Provide the (x, y) coordinate of the cell's center where the given text is located.  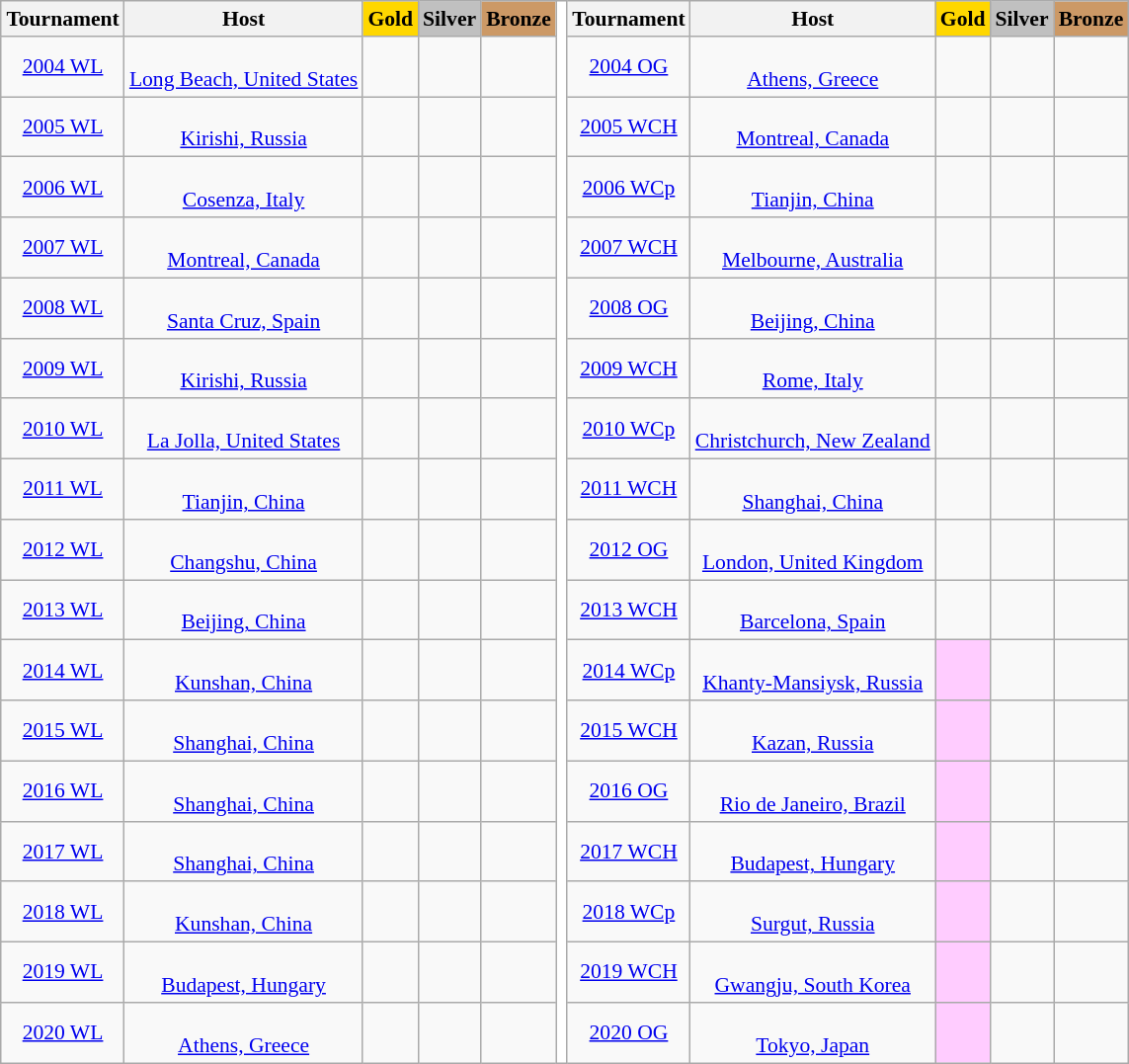
2018 WL (62, 913)
Long Beach, United States (244, 67)
2019 WL (62, 972)
Rome, Italy (813, 368)
La Jolla, United States (244, 429)
2009 WCH (628, 368)
2006 WCp (628, 188)
2010 WCp (628, 429)
2015 WL (62, 731)
Christchurch, New Zealand (813, 429)
London, United Kingdom (813, 549)
2004 OG (628, 67)
2012 WL (62, 549)
Rio de Janeiro, Brazil (813, 790)
2017 WL (62, 852)
2008 WL (62, 308)
2014 WL (62, 670)
Gwangju, South Korea (813, 972)
2016 WL (62, 790)
2004 WL (62, 67)
2011 WL (62, 490)
2020 OG (628, 1033)
2009 WL (62, 368)
Tokyo, Japan (813, 1033)
Melbourne, Australia (813, 247)
2006 WL (62, 188)
2017 WCH (628, 852)
2015 WCH (628, 731)
2019 WCH (628, 972)
2008 OG (628, 308)
Changshu, China (244, 549)
2007 WL (62, 247)
Khanty-Mansiysk, Russia (813, 670)
2012 OG (628, 549)
2014 WCp (628, 670)
Kazan, Russia (813, 731)
2005 WL (62, 126)
2007 WCH (628, 247)
2016 OG (628, 790)
2020 WL (62, 1033)
Cosenza, Italy (244, 188)
Surgut, Russia (813, 913)
Barcelona, Spain (813, 611)
2005 WCH (628, 126)
2011 WCH (628, 490)
2010 WL (62, 429)
Santa Cruz, Spain (244, 308)
2013 WCH (628, 611)
2018 WCp (628, 913)
2013 WL (62, 611)
